Determine the (x, y) coordinate at the center of the cell enclosing the given text.  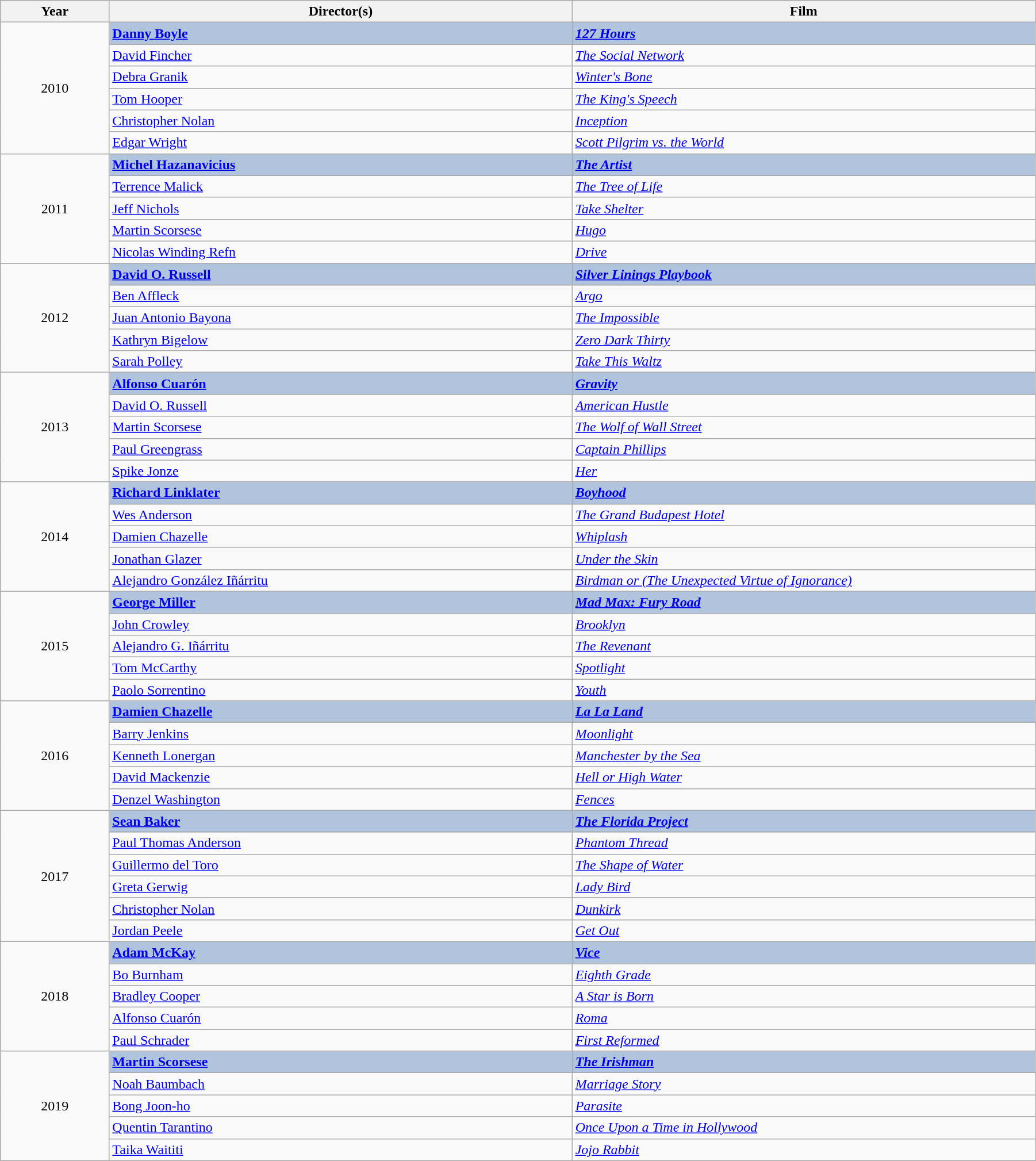
Edgar Wright (340, 143)
Alejandro G. Iñárritu (340, 646)
Paul Thomas Anderson (340, 843)
Vice (804, 952)
Argo (804, 296)
Juan Antonio Bayona (340, 318)
Alejandro González Iñárritu (340, 580)
Scott Pilgrim vs. the World (804, 143)
Ben Affleck (340, 296)
2017 (55, 876)
Mad Max: Fury Road (804, 602)
Paul Greengrass (340, 449)
Silver Linings Playbook (804, 274)
Greta Gerwig (340, 887)
First Reformed (804, 1040)
Boyhood (804, 493)
Michel Hazanavicius (340, 164)
Kathryn Bigelow (340, 340)
The Artist (804, 164)
George Miller (340, 602)
2013 (55, 427)
Phantom Thread (804, 843)
2018 (55, 996)
The Wolf of Wall Street (804, 427)
Zero Dark Thirty (804, 340)
The Impossible (804, 318)
David Fincher (340, 55)
The Grand Budapest Hotel (804, 515)
A Star is Born (804, 997)
2019 (55, 1106)
2015 (55, 646)
The Irishman (804, 1062)
Captain Phillips (804, 449)
Danny Boyle (340, 33)
Bo Burnham (340, 975)
Under the Skin (804, 558)
Film (804, 12)
Adam McKay (340, 952)
Denzel Washington (340, 799)
Quentin Tarantino (340, 1128)
Kenneth Lonergan (340, 756)
Youth (804, 690)
Whiplash (804, 537)
Paul Schrader (340, 1040)
Jeff Nichols (340, 208)
Noah Baumbach (340, 1084)
Spotlight (804, 668)
The Shape of Water (804, 865)
127 Hours (804, 33)
Winter's Bone (804, 77)
Moonlight (804, 734)
Take Shelter (804, 208)
The Florida Project (804, 821)
2012 (55, 318)
Fences (804, 799)
Guillermo del Toro (340, 865)
Jonathan Glazer (340, 558)
John Crowley (340, 624)
2016 (55, 756)
American Hustle (804, 405)
Get Out (804, 930)
Parasite (804, 1106)
Hugo (804, 230)
Marriage Story (804, 1084)
Taika Waititi (340, 1149)
Drive (804, 252)
Take This Waltz (804, 362)
2014 (55, 537)
Year (55, 12)
Tom McCarthy (340, 668)
Jordan Peele (340, 930)
Brooklyn (804, 624)
Dunkirk (804, 909)
David Mackenzie (340, 777)
Director(s) (340, 12)
Manchester by the Sea (804, 756)
Sarah Polley (340, 362)
Paolo Sorrentino (340, 690)
Wes Anderson (340, 515)
Lady Bird (804, 887)
Gravity (804, 384)
The Tree of Life (804, 186)
Tom Hooper (340, 99)
The King's Speech (804, 99)
Sean Baker (340, 821)
Terrence Malick (340, 186)
Roma (804, 1018)
Spike Jonze (340, 471)
Bong Joon-ho (340, 1106)
Eighth Grade (804, 975)
Barry Jenkins (340, 734)
Once Upon a Time in Hollywood (804, 1128)
Bradley Cooper (340, 997)
Nicolas Winding Refn (340, 252)
2010 (55, 88)
2011 (55, 208)
La La Land (804, 712)
Richard Linklater (340, 493)
Debra Granik (340, 77)
Hell or High Water (804, 777)
Birdman or (The Unexpected Virtue of Ignorance) (804, 580)
Her (804, 471)
The Social Network (804, 55)
The Revenant (804, 646)
Jojo Rabbit (804, 1149)
Inception (804, 121)
